Output the [x, y] coordinate of the center of the cell containing the given text.  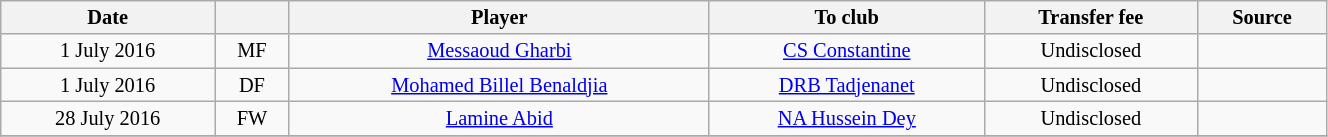
Date [108, 17]
Messaoud Gharbi [499, 51]
Lamine Abid [499, 118]
To club [846, 17]
Player [499, 17]
DF [252, 85]
DRB Tadjenanet [846, 85]
MF [252, 51]
28 July 2016 [108, 118]
NA Hussein Dey [846, 118]
Transfer fee [1090, 17]
Source [1262, 17]
CS Constantine [846, 51]
FW [252, 118]
Mohamed Billel Benaldjia [499, 85]
